For the text-containing cell, return its midpoint in (X, Y) coordinate format. 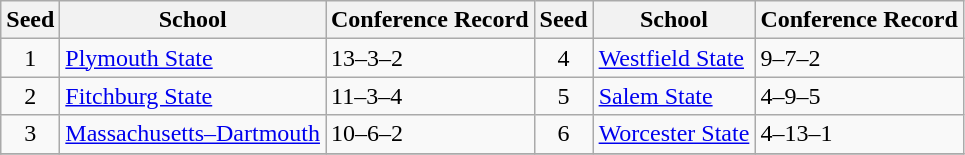
Fitchburg State (193, 96)
4–13–1 (860, 134)
1 (30, 58)
Westfield State (674, 58)
3 (30, 134)
2 (30, 96)
4–9–5 (860, 96)
Worcester State (674, 134)
4 (564, 58)
10–6–2 (430, 134)
11–3–4 (430, 96)
5 (564, 96)
6 (564, 134)
Plymouth State (193, 58)
Massachusetts–Dartmouth (193, 134)
13–3–2 (430, 58)
Salem State (674, 96)
9–7–2 (860, 58)
